For the text-containing cell, return its midpoint in (x, y) coordinate format. 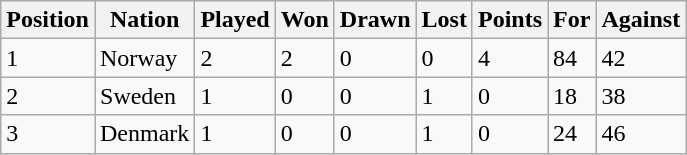
18 (572, 96)
4 (510, 58)
Position (48, 20)
Points (510, 20)
Sweden (144, 96)
84 (572, 58)
38 (641, 96)
46 (641, 134)
Against (641, 20)
3 (48, 134)
Norway (144, 58)
For (572, 20)
42 (641, 58)
Lost (444, 20)
24 (572, 134)
Played (235, 20)
Nation (144, 20)
Denmark (144, 134)
Won (304, 20)
Drawn (375, 20)
